Capture the cell that displays the provided text and extract its [x, y] central coordinate. 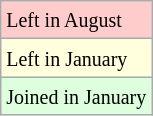
Left in August [76, 20]
Joined in January [76, 96]
Left in January [76, 58]
